Search for the cell housing the specified text and yield its [x, y] center coordinate. 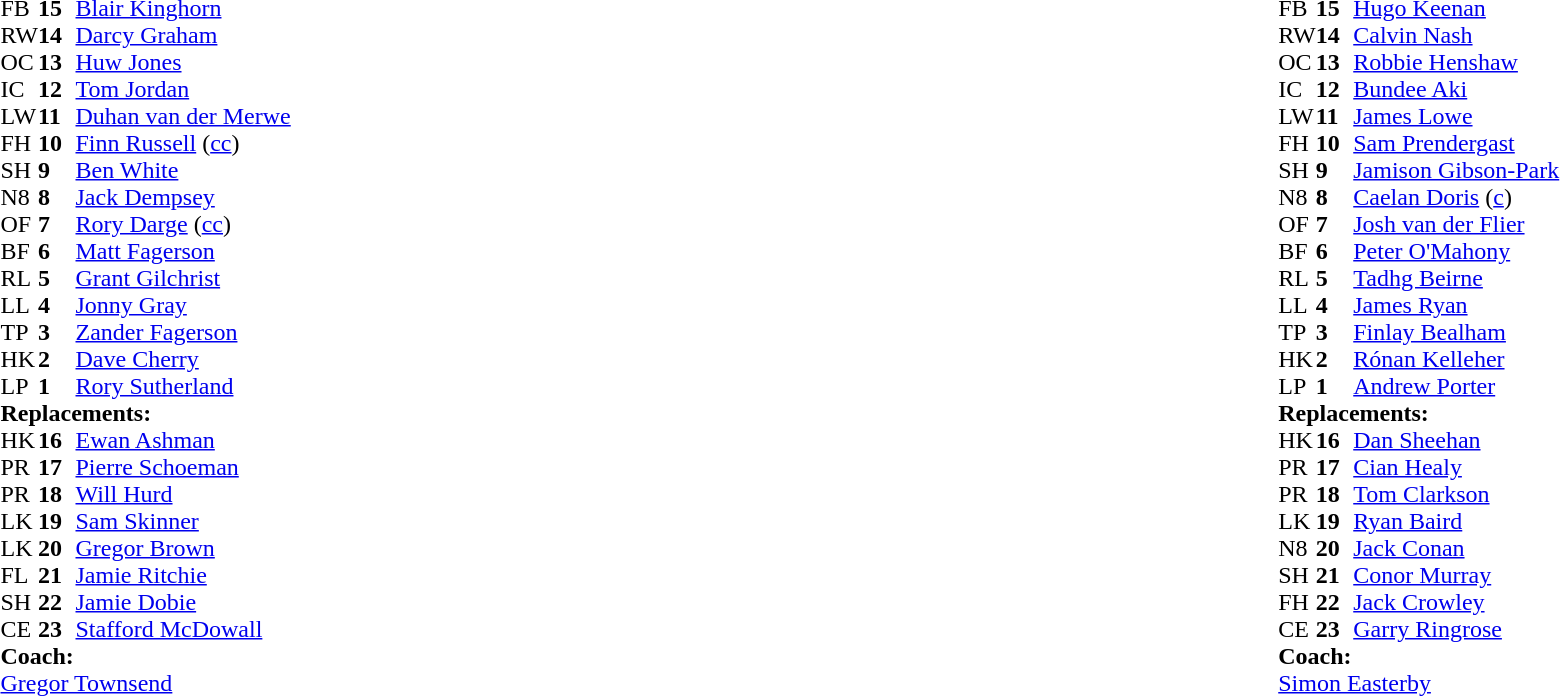
Dave Cherry [184, 360]
Jamison Gibson-Park [1456, 170]
Cian Healy [1456, 468]
Jack Dempsey [184, 198]
Jamie Ritchie [184, 576]
Robbie Henshaw [1456, 62]
Caelan Doris (c) [1456, 198]
Sam Skinner [184, 522]
Dan Sheehan [1456, 440]
Conor Murray [1456, 576]
Stafford McDowall [184, 630]
James Lowe [1456, 116]
Jack Conan [1456, 548]
Darcy Graham [184, 36]
FL [19, 576]
Jack Crowley [1456, 602]
Jamie Dobie [184, 602]
Huw Jones [184, 62]
Gregor Brown [184, 548]
Zander Fagerson [184, 332]
Finn Russell (cc) [184, 144]
Tom Jordan [184, 90]
Peter O'Mahony [1456, 252]
Pierre Schoeman [184, 468]
Grant Gilchrist [184, 278]
Ben White [184, 170]
Tom Clarkson [1456, 494]
James Ryan [1456, 306]
Garry Ringrose [1456, 630]
Rory Sutherland [184, 386]
Rónan Kelleher [1456, 360]
Rory Darge (cc) [184, 224]
Ryan Baird [1456, 522]
Matt Fagerson [184, 252]
Andrew Porter [1456, 386]
Josh van der Flier [1456, 224]
Bundee Aki [1456, 90]
Jonny Gray [184, 306]
Duhan van der Merwe [184, 116]
Tadhg Beirne [1456, 278]
Finlay Bealham [1456, 332]
Will Hurd [184, 494]
Sam Prendergast [1456, 144]
Calvin Nash [1456, 36]
Ewan Ashman [184, 440]
